Output the (x, y) coordinate of the center of the cell containing the given text.  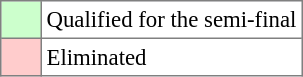
Qualified for the semi-final (171, 20)
Eliminated (171, 57)
